Detect which cell encompasses the target text, then output its (x, y) center coordinate. 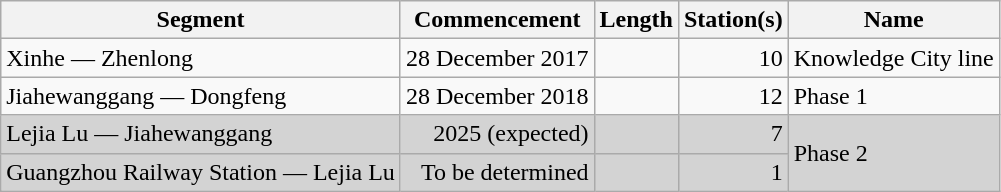
Segment (201, 20)
Station(s) (733, 20)
2025 (expected) (497, 134)
Phase 2 (894, 153)
10 (733, 58)
28 December 2018 (497, 96)
Lejia Lu — Jiahewanggang (201, 134)
Guangzhou Railway Station — Lejia Lu (201, 172)
Commencement (497, 20)
1 (733, 172)
28 December 2017 (497, 58)
12 (733, 96)
7 (733, 134)
To be determined (497, 172)
Jiahewanggang — Dongfeng (201, 96)
Phase 1 (894, 96)
Length (636, 20)
Xinhe — Zhenlong (201, 58)
Name (894, 20)
Knowledge City line (894, 58)
